Locate the cell with the specified text and output its (X, Y) center coordinate. 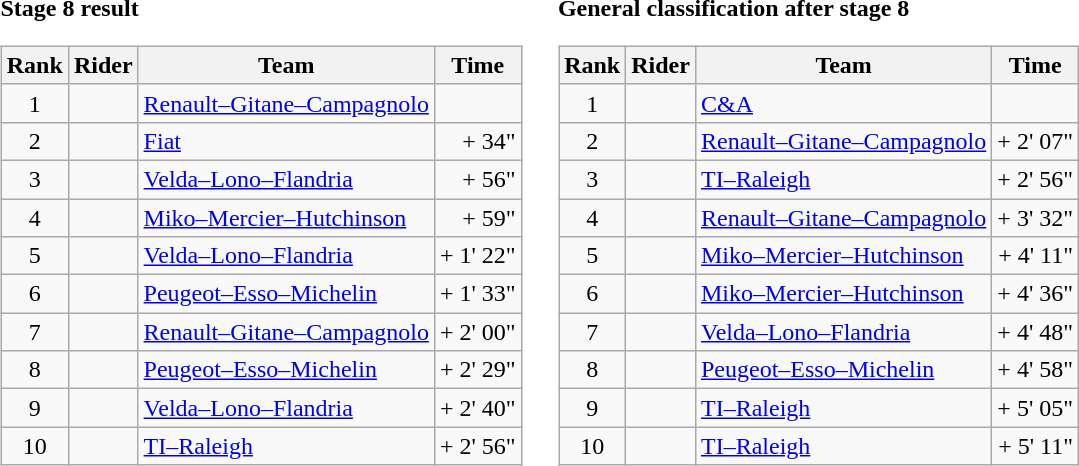
+ 4' 48" (1036, 332)
+ 5' 11" (1036, 446)
+ 2' 40" (478, 408)
+ 2' 07" (1036, 141)
+ 2' 29" (478, 370)
+ 1' 33" (478, 294)
+ 4' 58" (1036, 370)
+ 56" (478, 179)
+ 5' 05" (1036, 408)
+ 4' 36" (1036, 294)
+ 2' 00" (478, 332)
Fiat (286, 141)
+ 4' 11" (1036, 256)
+ 3' 32" (1036, 217)
+ 1' 22" (478, 256)
+ 34" (478, 141)
C&A (843, 103)
+ 59" (478, 217)
